Return the [X, Y] coordinate for the center point of the cell that contains the specified text.  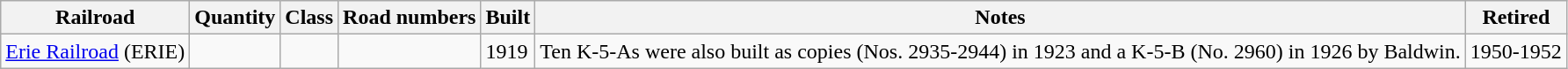
Erie Railroad (ERIE) [95, 51]
Road numbers [410, 18]
Class [309, 18]
1950-1952 [1515, 51]
Railroad [95, 18]
Built [508, 18]
1919 [508, 51]
Retired [1515, 18]
Ten K-5-As were also built as copies (Nos. 2935-2944) in 1923 and a K-5-B (No. 2960) in 1926 by Baldwin. [1000, 51]
Quantity [236, 18]
Notes [1000, 18]
